For the text-containing cell, return its midpoint in [x, y] coordinate format. 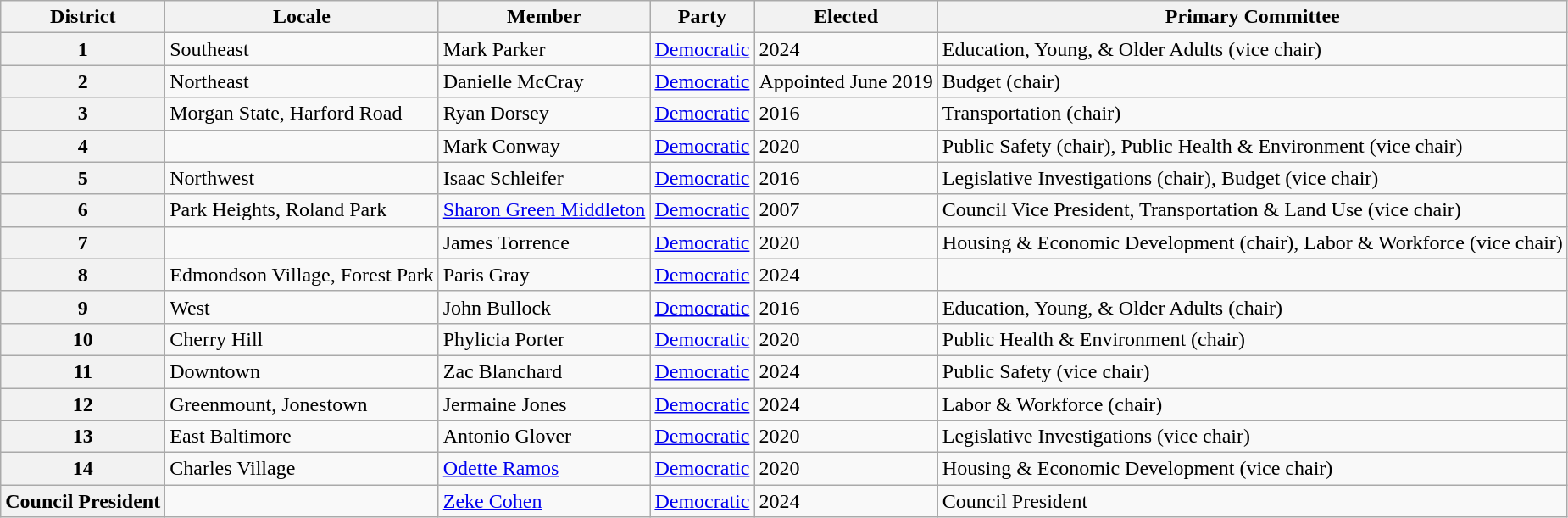
James Torrence [544, 242]
4 [83, 146]
Sharon Green Middleton [544, 210]
Transportation (chair) [1253, 114]
Edmondson Village, Forest Park [302, 275]
14 [83, 469]
Mark Parker [544, 49]
Paris Gray [544, 275]
10 [83, 339]
Southeast [302, 49]
12 [83, 404]
Cherry Hill [302, 339]
Member [544, 17]
Mark Conway [544, 146]
John Bullock [544, 307]
Labor & Workforce (chair) [1253, 404]
Party [702, 17]
East Baltimore [302, 437]
5 [83, 178]
Phylicia Porter [544, 339]
Jermaine Jones [544, 404]
Housing & Economic Development (chair), Labor & Workforce (vice chair) [1253, 242]
Danielle McCray [544, 81]
Elected [846, 17]
Northeast [302, 81]
Zeke Cohen [544, 501]
Appointed June 2019 [846, 81]
1 [83, 49]
Education, Young, & Older Adults (chair) [1253, 307]
Charles Village [302, 469]
Antonio Glover [544, 437]
Greenmount, Jonestown [302, 404]
Zac Blanchard [544, 371]
Odette Ramos [544, 469]
Park Heights, Roland Park [302, 210]
Northwest [302, 178]
Council Vice President, Transportation & Land Use (vice chair) [1253, 210]
13 [83, 437]
Legislative Investigations (chair), Budget (vice chair) [1253, 178]
West [302, 307]
2007 [846, 210]
2 [83, 81]
Downtown [302, 371]
Locale [302, 17]
District [83, 17]
Public Safety (vice chair) [1253, 371]
9 [83, 307]
Primary Committee [1253, 17]
Legislative Investigations (vice chair) [1253, 437]
Housing & Economic Development (vice chair) [1253, 469]
Education, Young, & Older Adults (vice chair) [1253, 49]
Public Safety (chair), Public Health & Environment (vice chair) [1253, 146]
Public Health & Environment (chair) [1253, 339]
7 [83, 242]
8 [83, 275]
Ryan Dorsey [544, 114]
6 [83, 210]
Budget (chair) [1253, 81]
3 [83, 114]
Isaac Schleifer [544, 178]
11 [83, 371]
Morgan State, Harford Road [302, 114]
